Provide the [X, Y] coordinate of the cell's center where the given text is located.  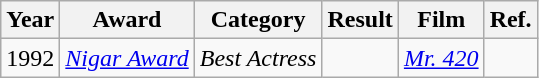
Category [258, 20]
Result [360, 20]
Ref. [510, 20]
Mr. 420 [441, 58]
Nigar Award [127, 58]
Best Actress [258, 58]
1992 [30, 58]
Film [441, 20]
Year [30, 20]
Award [127, 20]
